Provide the [x, y] coordinate of the cell's center where the given text is located.  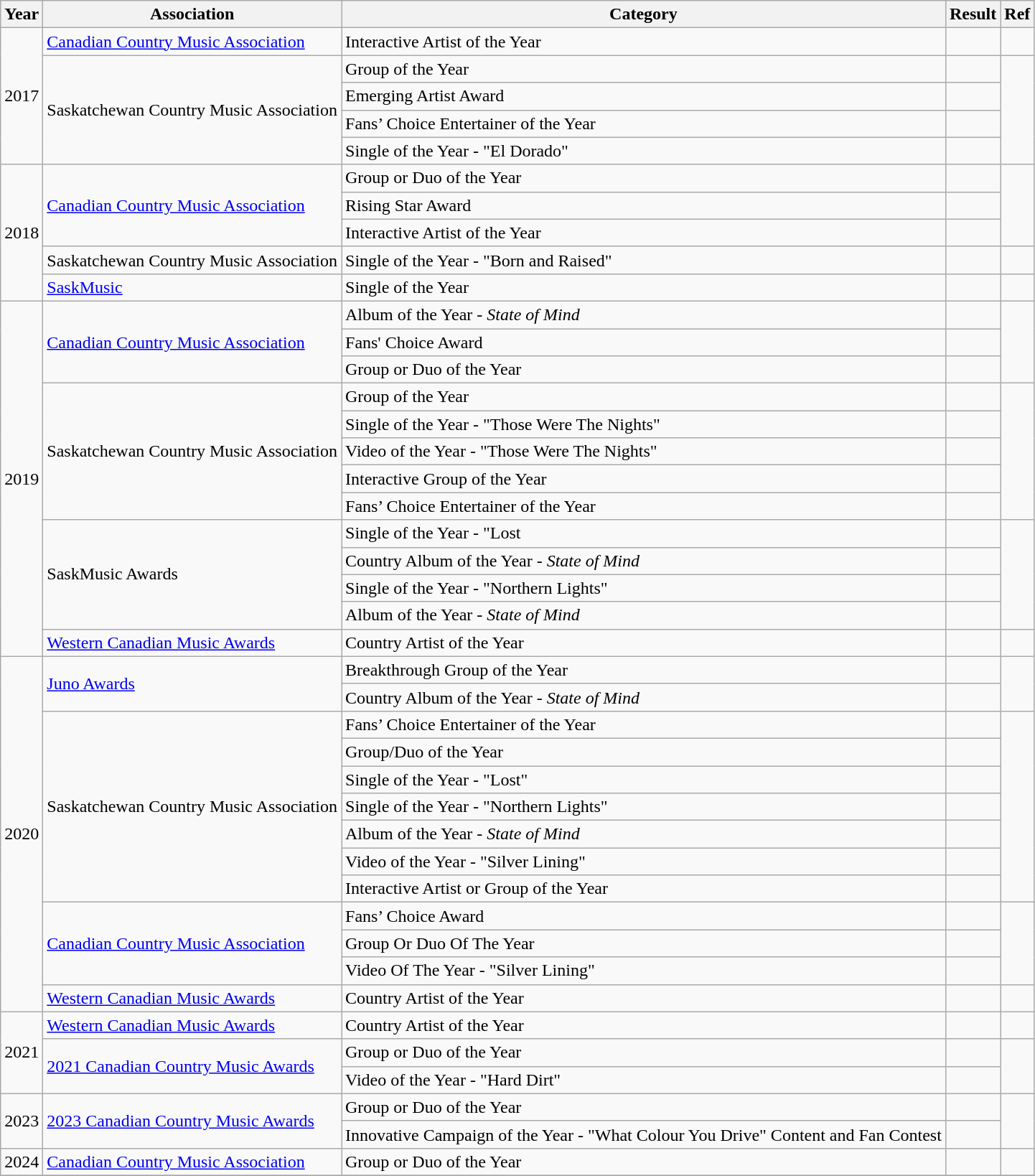
2020 [22, 834]
Fans' Choice Award [644, 342]
2024 [22, 1162]
2021 Canadian Country Music Awards [192, 1066]
Single of the Year - "Lost" [644, 779]
SaskMusic [192, 287]
2017 [22, 96]
2023 Canadian Country Music Awards [192, 1121]
Year [22, 14]
Video Of The Year - "Silver Lining" [644, 971]
Interactive Group of the Year [644, 479]
Fans’ Choice Award [644, 916]
Rising Star Award [644, 205]
Innovative Campaign of the Year - "What Colour You Drive" Content and Fan Contest [644, 1134]
Breakthrough Group of the Year [644, 670]
Video of the Year - "Silver Lining" [644, 862]
Category [644, 14]
Association [192, 14]
Single of the Year - "Lost [644, 533]
Ref [1018, 14]
Single of the Year - "Those Were The Nights" [644, 424]
Group/Duo of the Year [644, 752]
Single of the Year - "El Dorado" [644, 151]
Single of the Year [644, 287]
2021 [22, 1053]
Emerging Artist Award [644, 96]
Video of the Year - "Hard Dirt" [644, 1080]
Result [973, 14]
2019 [22, 478]
Interactive Artist or Group of the Year [644, 889]
Group Or Duo Of The Year [644, 943]
Video of the Year - "Those Were The Nights" [644, 452]
Juno Awards [192, 683]
SaskMusic Awards [192, 574]
Single of the Year - "Born and Raised" [644, 260]
2023 [22, 1121]
2018 [22, 233]
